Find where the given text appears and provide that cell's center as [X, Y] coordinate. 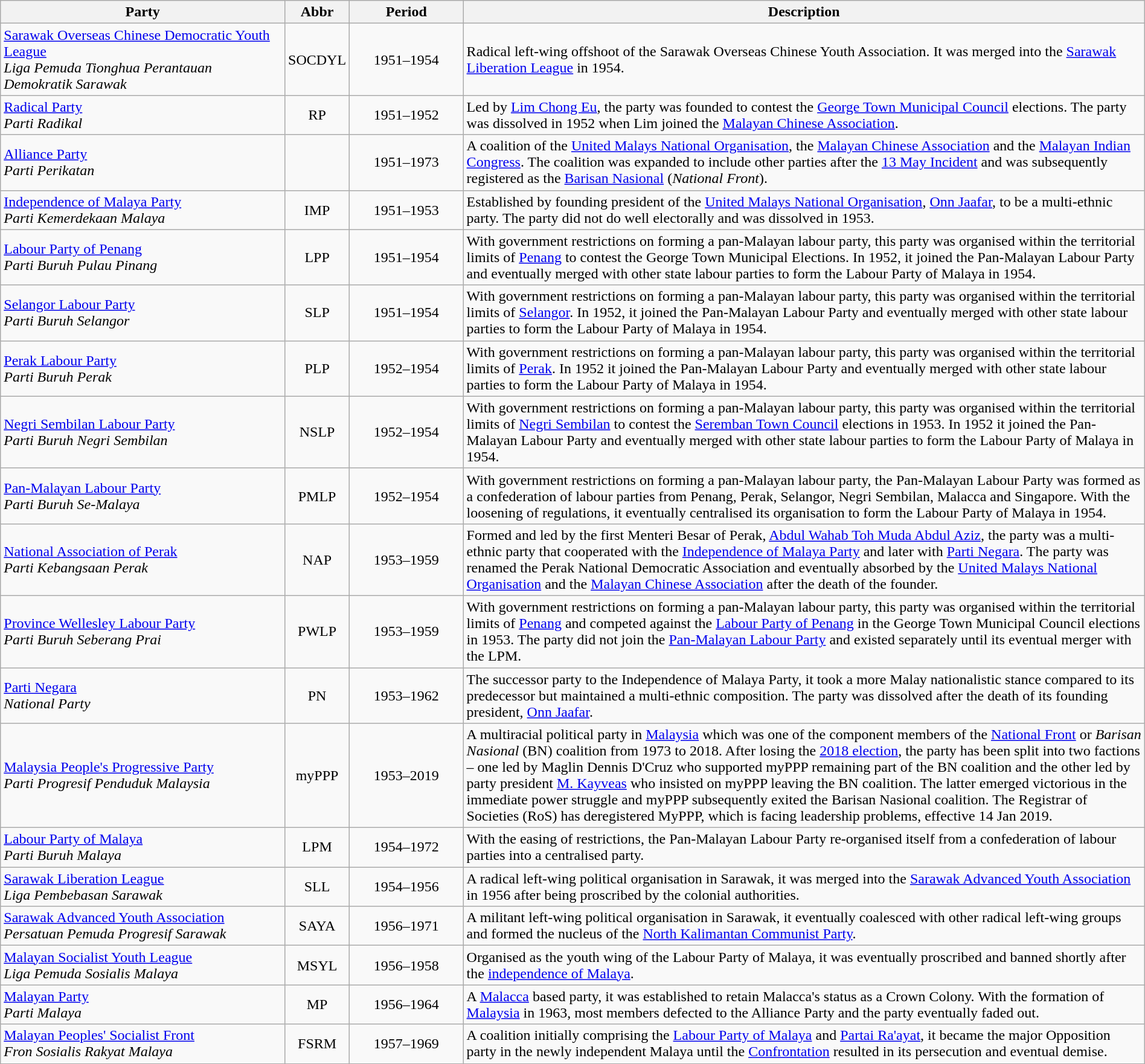
PMLP [318, 496]
Selangor Labour PartyParti Buruh Selangor [143, 313]
Labour Party of PenangParti Buruh Pulau Pinang [143, 257]
NAP [318, 559]
1953–1962 [406, 696]
Malaysia People's Progressive PartyParti Progresif Penduduk Malaysia [143, 775]
Organised as the youth wing of the Labour Party of Malaya, it was eventually proscribed and banned shortly after the independence of Malaya. [804, 965]
LPP [318, 257]
Sarawak Advanced Youth AssociationPersatuan Pemuda Progresif Sarawak [143, 926]
SLL [318, 886]
PN [318, 696]
Malayan Peoples' Socialist FrontFron Sosialis Rakyat Malaya [143, 1043]
1954–1972 [406, 848]
1951–1952 [406, 115]
MSYL [318, 965]
Perak Labour PartyParti Buruh Perak [143, 368]
Radical PartyParti Radikal [143, 115]
MP [318, 1005]
Abbr [318, 12]
myPPP [318, 775]
NSLP [318, 432]
Labour Party of MalayaParti Buruh Malaya [143, 848]
IMP [318, 210]
Pan-Malayan Labour PartyParti Buruh Se-Malaya [143, 496]
SLP [318, 313]
1956–1971 [406, 926]
FSRM [318, 1043]
RP [318, 115]
Negri Sembilan Labour PartyParti Buruh Negri Sembilan [143, 432]
Malayan Socialist Youth LeagueLiga Pemuda Sosialis Malaya [143, 965]
Sarawak Overseas Chinese Democratic Youth LeagueLiga Pemuda Tionghua Perantauan Demokratik Sarawak [143, 59]
Alliance PartyParti Perikatan [143, 162]
Radical left-wing offshoot of the Sarawak Overseas Chinese Youth Association. It was merged into the Sarawak Liberation League in 1954. [804, 59]
PLP [318, 368]
1956–1958 [406, 965]
1957–1969 [406, 1043]
National Association of PerakParti Kebangsaan Perak [143, 559]
Province Wellesley Labour PartyParti Buruh Seberang Prai [143, 632]
Sarawak Liberation LeagueLiga Pembebasan Sarawak [143, 886]
Party [143, 12]
Parti NegaraNational Party [143, 696]
1951–1953 [406, 210]
SOCDYL [318, 59]
1953–2019 [406, 775]
Independence of Malaya PartyParti Kemerdekaan Malaya [143, 210]
Description [804, 12]
Period [406, 12]
1954–1956 [406, 886]
LPM [318, 848]
1956–1964 [406, 1005]
1951–1973 [406, 162]
Malayan PartyParti Malaya [143, 1005]
PWLP [318, 632]
With the easing of restrictions, the Pan-Malayan Labour Party re-organised itself from a confederation of labour parties into a centralised party. [804, 848]
SAYA [318, 926]
